Output the [X, Y] coordinate of the center of the cell containing the given text.  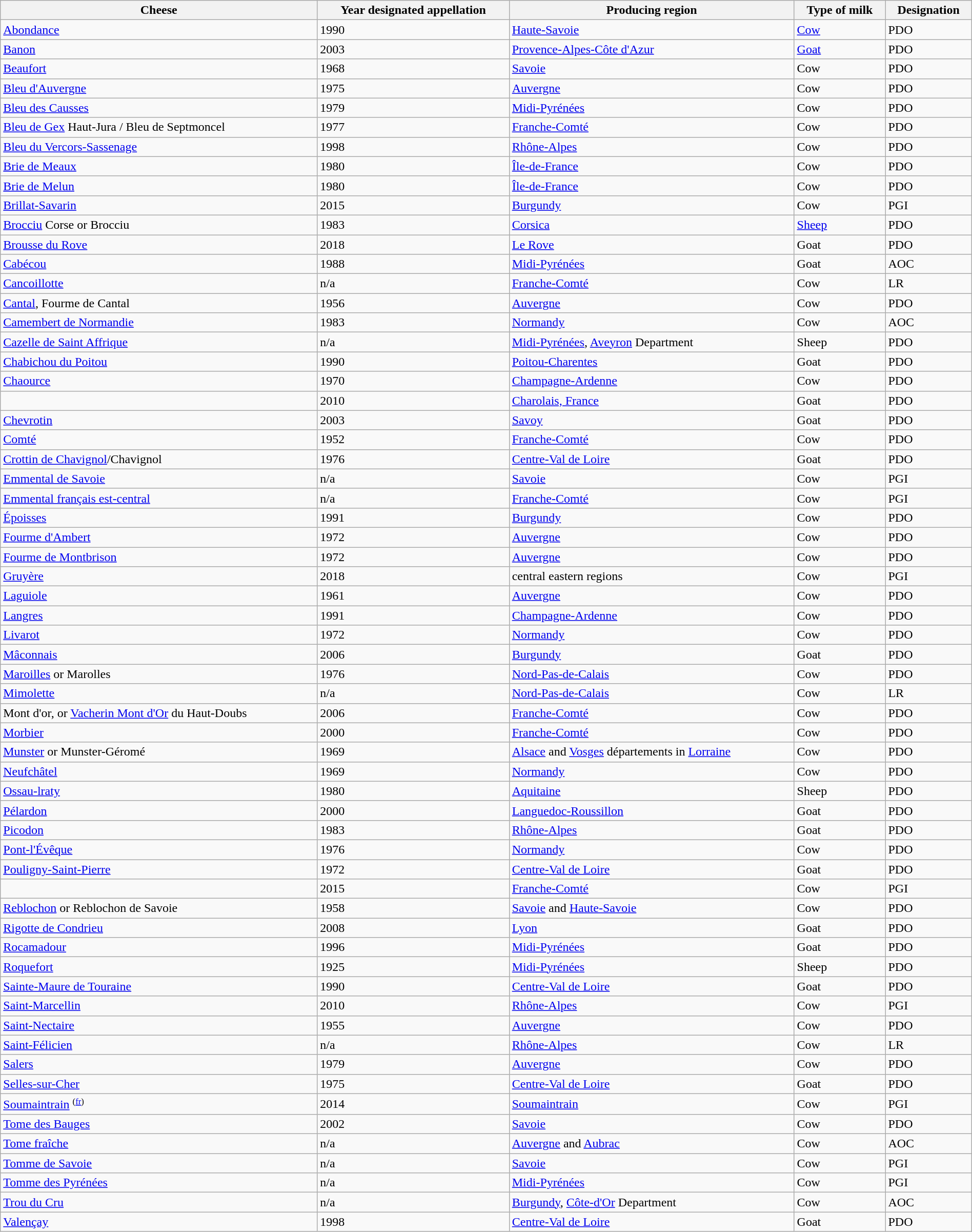
Savoie and Haute-Savoie [652, 908]
Camembert de Normandie [159, 323]
Haute-Savoie [652, 30]
Bleu de Gex Haut-Jura / Bleu de Septmoncel [159, 127]
Mont d'or, or Vacherin Mont d'Or du Haut-Doubs [159, 713]
2014 [413, 1104]
Selles-sur-Cher [159, 1084]
1925 [413, 967]
Producing region [652, 10]
1955 [413, 1025]
Poitou-Charentes [652, 362]
Sainte-Maure de Touraine [159, 986]
2002 [413, 1124]
Auvergne and Aubrac [652, 1144]
Bleu du Vercors-Sassenage [159, 147]
Saint-Nectaire [159, 1025]
1956 [413, 303]
1996 [413, 947]
Reblochon or Reblochon de Savoie [159, 908]
Brousse du Rove [159, 245]
Cancoillotte [159, 284]
Gruyère [159, 577]
1977 [413, 127]
Rocamadour [159, 947]
Livarot [159, 635]
Tome des Bauges [159, 1124]
Cazelle de Saint Affrique [159, 342]
Salers [159, 1064]
Cheese [159, 10]
Le Rove [652, 245]
Fourme d'Ambert [159, 537]
Corsica [652, 225]
Banon [159, 49]
Maroilles or Marolles [159, 674]
Soumaintrain [652, 1104]
Beaufort [159, 69]
Tomme de Savoie [159, 1163]
Cabécou [159, 264]
Tomme des Pyrénées [159, 1183]
Brie de Meaux [159, 166]
central eastern regions [652, 577]
Picodon [159, 830]
1952 [413, 440]
Chabichou du Poitou [159, 362]
Year designated appellation [413, 10]
Type of milk [840, 10]
1970 [413, 381]
Emmental français est-central [159, 498]
Brocciu Corse or Brocciu [159, 225]
Crottin de Chavignol/Chavignol [159, 459]
Époisses [159, 518]
Lyon [652, 928]
Chaource [159, 381]
Trou du Cru [159, 1202]
Saint-Marcellin [159, 1006]
1968 [413, 69]
Savoy [652, 420]
Chevrotin [159, 420]
Morbier [159, 732]
Brie de Melun [159, 186]
Mâconnais [159, 654]
Tome fraîche [159, 1144]
Neufchâtel [159, 771]
Rigotte de Condrieu [159, 928]
Fourme de Montbrison [159, 557]
Saint-Félicien [159, 1045]
Roquefort [159, 967]
2008 [413, 928]
Designation [928, 10]
Comté [159, 440]
Alsace and Vosges départements in Lorraine [652, 752]
1958 [413, 908]
Langres [159, 615]
Burgundy, Côte-d'Or Department [652, 1202]
Aquitaine [652, 791]
Provence-Alpes-Côte d'Azur [652, 49]
Valençay [159, 1222]
Pélardon [159, 810]
Languedoc-Roussillon [652, 810]
Brillat-Savarin [159, 205]
Soumaintrain (fr) [159, 1104]
1961 [413, 596]
Munster or Munster-Géromé [159, 752]
1988 [413, 264]
Mimolette [159, 693]
Pouligny-Saint-Pierre [159, 869]
Abondance [159, 30]
Cantal, Fourme de Cantal [159, 303]
Bleu d'Auvergne [159, 88]
Pont-l'Évêque [159, 849]
Ossau-lraty [159, 791]
Bleu des Causses [159, 108]
Charolais, France [652, 401]
Laguiole [159, 596]
Emmental de Savoie [159, 479]
Midi-Pyrénées, Aveyron Department [652, 342]
